Return the (x, y) coordinate for the center point of the cell that contains the specified text.  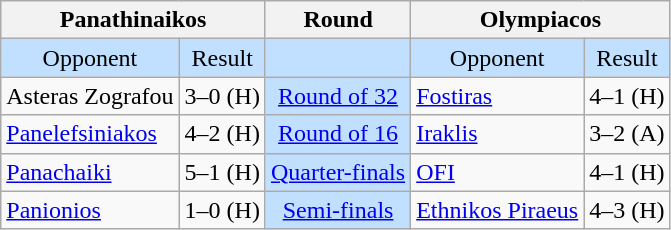
4–2 (H) (222, 134)
Iraklis (498, 134)
3–0 (H) (222, 96)
Panachaiki (90, 172)
Fostiras (498, 96)
Panathinaikos (134, 20)
3–2 (A) (627, 134)
Olympiacos (540, 20)
OFI (498, 172)
4–3 (H) (627, 210)
Semi-finals (338, 210)
Panelefsiniakos (90, 134)
Round of 32 (338, 96)
1–0 (H) (222, 210)
Asteras Zografou (90, 96)
Panionios (90, 210)
Round of 16 (338, 134)
Ethnikos Piraeus (498, 210)
5–1 (H) (222, 172)
Quarter-finals (338, 172)
Round (338, 20)
